Locate the cell with the specified text and output its (x, y) center coordinate. 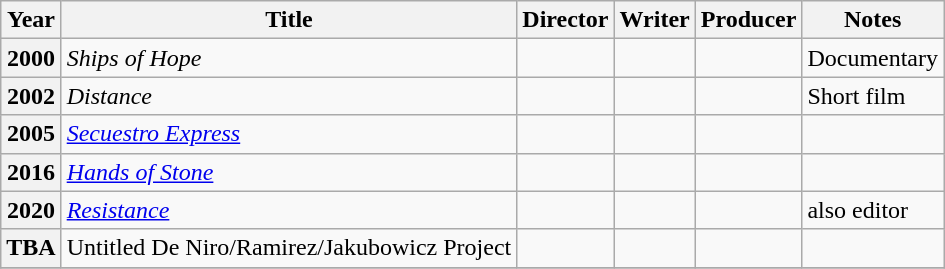
2016 (31, 172)
Resistance (289, 210)
2000 (31, 58)
Director (566, 20)
Producer (748, 20)
TBA (31, 248)
Hands of Stone (289, 172)
Secuestro Express (289, 134)
Short film (873, 96)
2002 (31, 96)
Distance (289, 96)
also editor (873, 210)
Documentary (873, 58)
2005 (31, 134)
2020 (31, 210)
Notes (873, 20)
Writer (654, 20)
Ships of Hope (289, 58)
Title (289, 20)
Untitled De Niro/Ramirez/Jakubowicz Project (289, 248)
Year (31, 20)
